Determine the (x, y) coordinate at the center of the cell enclosing the given text.  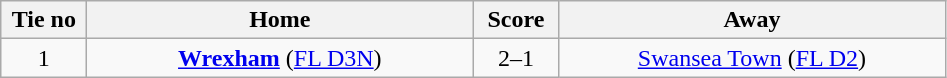
Score (516, 20)
1 (44, 58)
Wrexham (FL D3N) (280, 58)
2–1 (516, 58)
Away (752, 20)
Home (280, 20)
Tie no (44, 20)
Swansea Town (FL D2) (752, 58)
